Extract the [x, y] coordinate from the center of the cell holding the provided text.  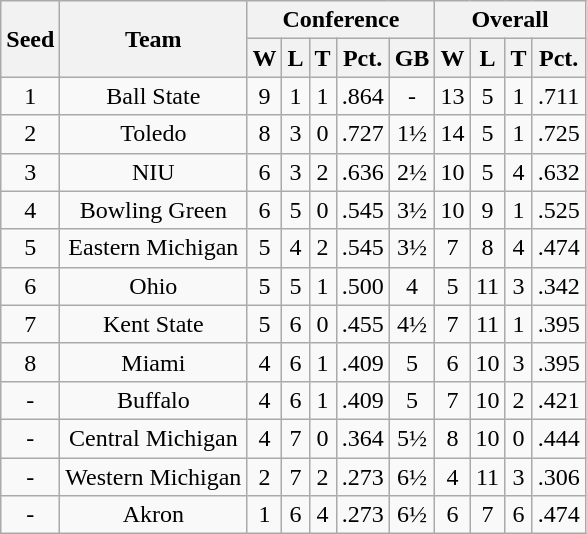
.725 [558, 134]
4½ [412, 324]
1½ [412, 134]
2½ [412, 172]
Eastern Michigan [154, 248]
.636 [362, 172]
Miami [154, 362]
14 [452, 134]
Akron [154, 515]
Western Michigan [154, 477]
.364 [362, 438]
.306 [558, 477]
.711 [558, 96]
Ohio [154, 286]
NIU [154, 172]
.455 [362, 324]
Overall [510, 20]
Kent State [154, 324]
.444 [558, 438]
Toledo [154, 134]
.632 [558, 172]
5½ [412, 438]
Buffalo [154, 400]
.525 [558, 210]
.500 [362, 286]
Central Michigan [154, 438]
Bowling Green [154, 210]
.421 [558, 400]
13 [452, 96]
Conference [341, 20]
Team [154, 39]
.342 [558, 286]
Ball State [154, 96]
GB [412, 58]
.727 [362, 134]
Seed [30, 39]
.864 [362, 96]
